Locate the cell with the specified text and output its (x, y) center coordinate. 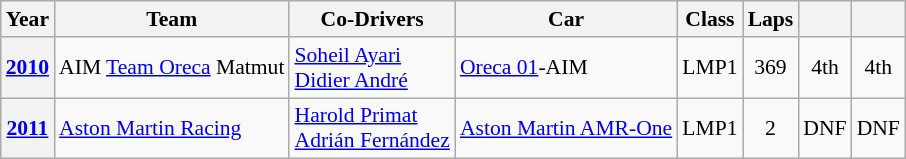
AIM Team Oreca Matmut (172, 68)
Aston Martin Racing (172, 128)
369 (771, 68)
Co-Drivers (372, 19)
Team (172, 19)
Harold Primat Adrián Fernández (372, 128)
Soheil Ayari Didier André (372, 68)
Oreca 01-AIM (566, 68)
2010 (28, 68)
Year (28, 19)
2011 (28, 128)
2 (771, 128)
Car (566, 19)
Aston Martin AMR-One (566, 128)
Class (710, 19)
Laps (771, 19)
